Provide the [X, Y] coordinate of the cell's center where the given text is located.  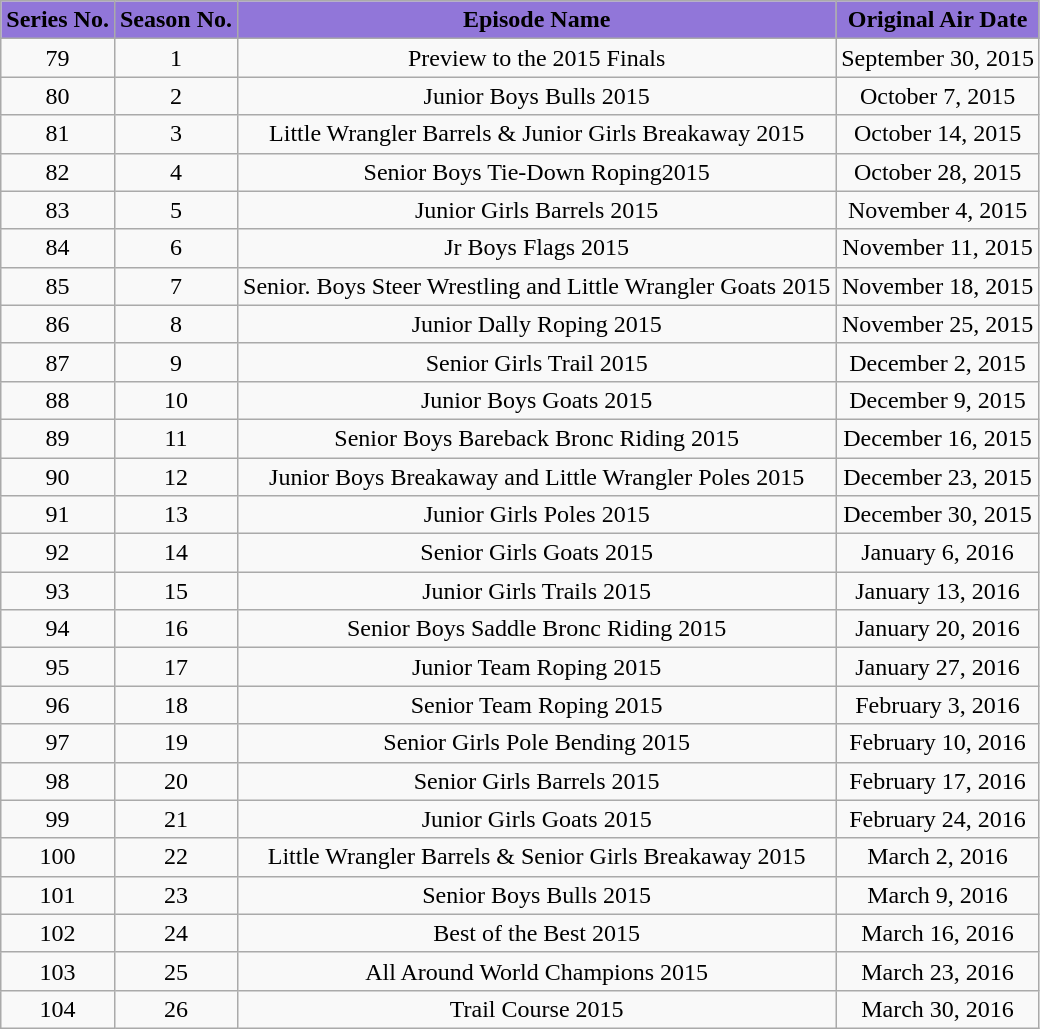
Senior Boys Tie-Down Roping2015 [537, 172]
Junior Dally Roping 2015 [537, 324]
87 [58, 362]
7 [176, 286]
85 [58, 286]
January 27, 2016 [938, 667]
Trail Course 2015 [537, 1009]
Senior Girls Barrels 2015 [537, 781]
81 [58, 134]
February 3, 2016 [938, 705]
20 [176, 781]
92 [58, 553]
November 11, 2015 [938, 248]
Junior Boys Goats 2015 [537, 400]
84 [58, 248]
103 [58, 971]
104 [58, 1009]
Senior Girls Pole Bending 2015 [537, 743]
5 [176, 210]
80 [58, 96]
101 [58, 895]
11 [176, 438]
Senior Boys Bulls 2015 [537, 895]
January 6, 2016 [938, 553]
Senior Team Roping 2015 [537, 705]
83 [58, 210]
Episode Name [537, 20]
Senior Boys Bareback Bronc Riding 2015 [537, 438]
95 [58, 667]
Original Air Date [938, 20]
21 [176, 819]
October 28, 2015 [938, 172]
90 [58, 477]
Junior Girls Barrels 2015 [537, 210]
94 [58, 629]
November 18, 2015 [938, 286]
Junior Girls Trails 2015 [537, 591]
January 13, 2016 [938, 591]
8 [176, 324]
March 23, 2016 [938, 971]
86 [58, 324]
99 [58, 819]
100 [58, 857]
91 [58, 515]
September 30, 2015 [938, 58]
December 30, 2015 [938, 515]
Senior Girls Trail 2015 [537, 362]
4 [176, 172]
Senior Girls Goats 2015 [537, 553]
79 [58, 58]
9 [176, 362]
March 2, 2016 [938, 857]
Preview to the 2015 Finals [537, 58]
89 [58, 438]
12 [176, 477]
26 [176, 1009]
16 [176, 629]
102 [58, 933]
October 7, 2015 [938, 96]
82 [58, 172]
December 16, 2015 [938, 438]
10 [176, 400]
22 [176, 857]
23 [176, 895]
97 [58, 743]
13 [176, 515]
Little Wrangler Barrels & Junior Girls Breakaway 2015 [537, 134]
Junior Boys Breakaway and Little Wrangler Poles 2015 [537, 477]
December 9, 2015 [938, 400]
Little Wrangler Barrels & Senior Girls Breakaway 2015 [537, 857]
25 [176, 971]
18 [176, 705]
Senior Boys Saddle Bronc Riding 2015 [537, 629]
Junior Boys Bulls 2015 [537, 96]
14 [176, 553]
December 23, 2015 [938, 477]
1 [176, 58]
January 20, 2016 [938, 629]
October 14, 2015 [938, 134]
Jr Boys Flags 2015 [537, 248]
15 [176, 591]
Best of the Best 2015 [537, 933]
88 [58, 400]
November 4, 2015 [938, 210]
93 [58, 591]
February 24, 2016 [938, 819]
February 10, 2016 [938, 743]
3 [176, 134]
Season No. [176, 20]
March 30, 2016 [938, 1009]
24 [176, 933]
March 16, 2016 [938, 933]
November 25, 2015 [938, 324]
6 [176, 248]
All Around World Champions 2015 [537, 971]
December 2, 2015 [938, 362]
Series No. [58, 20]
2 [176, 96]
96 [58, 705]
Junior Team Roping 2015 [537, 667]
March 9, 2016 [938, 895]
Senior. Boys Steer Wrestling and Little Wrangler Goats 2015 [537, 286]
February 17, 2016 [938, 781]
17 [176, 667]
Junior Girls Goats 2015 [537, 819]
19 [176, 743]
Junior Girls Poles 2015 [537, 515]
98 [58, 781]
